Extract the [X, Y] coordinate from the center of the cell holding the provided text.  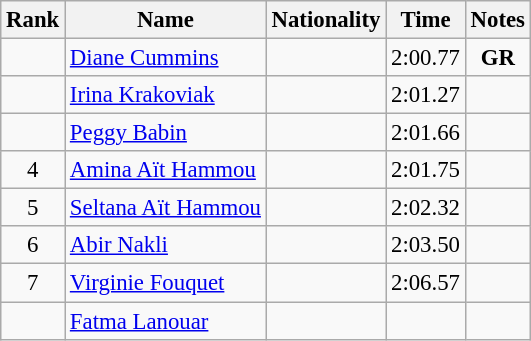
Virginie Fouquet [166, 283]
Amina Aït Hammou [166, 170]
5 [33, 208]
Fatma Lanouar [166, 321]
Notes [498, 20]
Name [166, 20]
GR [498, 58]
Peggy Babin [166, 133]
2:03.50 [426, 245]
Seltana Aït Hammou [166, 208]
7 [33, 283]
4 [33, 170]
2:01.75 [426, 170]
2:01.27 [426, 95]
Time [426, 20]
Nationality [326, 20]
Irina Krakoviak [166, 95]
2:01.66 [426, 133]
Diane Cummins [166, 58]
Abir Nakli [166, 245]
2:06.57 [426, 283]
Rank [33, 20]
2:00.77 [426, 58]
6 [33, 245]
2:02.32 [426, 208]
